Find where the given text appears and provide that cell's center as [X, Y] coordinate. 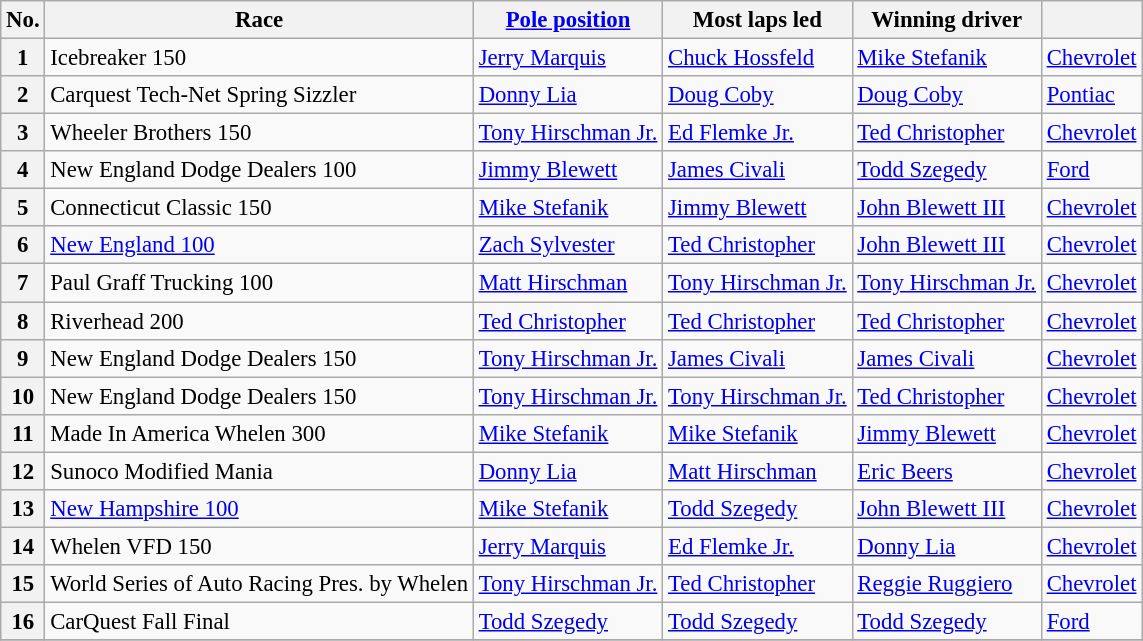
Chuck Hossfeld [758, 58]
New Hampshire 100 [259, 509]
CarQuest Fall Final [259, 621]
16 [23, 621]
15 [23, 584]
Winning driver [946, 20]
Icebreaker 150 [259, 58]
8 [23, 321]
Whelen VFD 150 [259, 546]
1 [23, 58]
5 [23, 208]
12 [23, 471]
Race [259, 20]
No. [23, 20]
Paul Graff Trucking 100 [259, 283]
Connecticut Classic 150 [259, 208]
2 [23, 95]
Riverhead 200 [259, 321]
Eric Beers [946, 471]
Pontiac [1091, 95]
World Series of Auto Racing Pres. by Whelen [259, 584]
3 [23, 133]
13 [23, 509]
New England Dodge Dealers 100 [259, 170]
Most laps led [758, 20]
Carquest Tech-Net Spring Sizzler [259, 95]
New England 100 [259, 245]
Made In America Whelen 300 [259, 433]
Wheeler Brothers 150 [259, 133]
9 [23, 358]
Pole position [568, 20]
14 [23, 546]
Sunoco Modified Mania [259, 471]
10 [23, 396]
Zach Sylvester [568, 245]
Reggie Ruggiero [946, 584]
7 [23, 283]
4 [23, 170]
11 [23, 433]
6 [23, 245]
